Find where the given text appears and provide that cell's center as (x, y) coordinate. 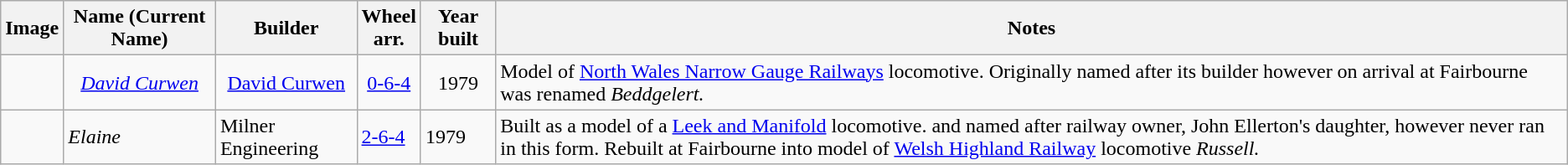
Image (32, 28)
Name (Current Name) (140, 28)
Year built (457, 28)
Builder (286, 28)
Elaine (140, 137)
0-6-4 (389, 82)
Milner Engineering (286, 137)
2-6-4 (389, 137)
Wheel arr. (389, 28)
Notes (1032, 28)
Model of North Wales Narrow Gauge Railways locomotive. Originally named after its builder however on arrival at Fairbourne was renamed Beddgelert. (1032, 82)
